Determine the (x, y) coordinate at the center of the cell enclosing the given text.  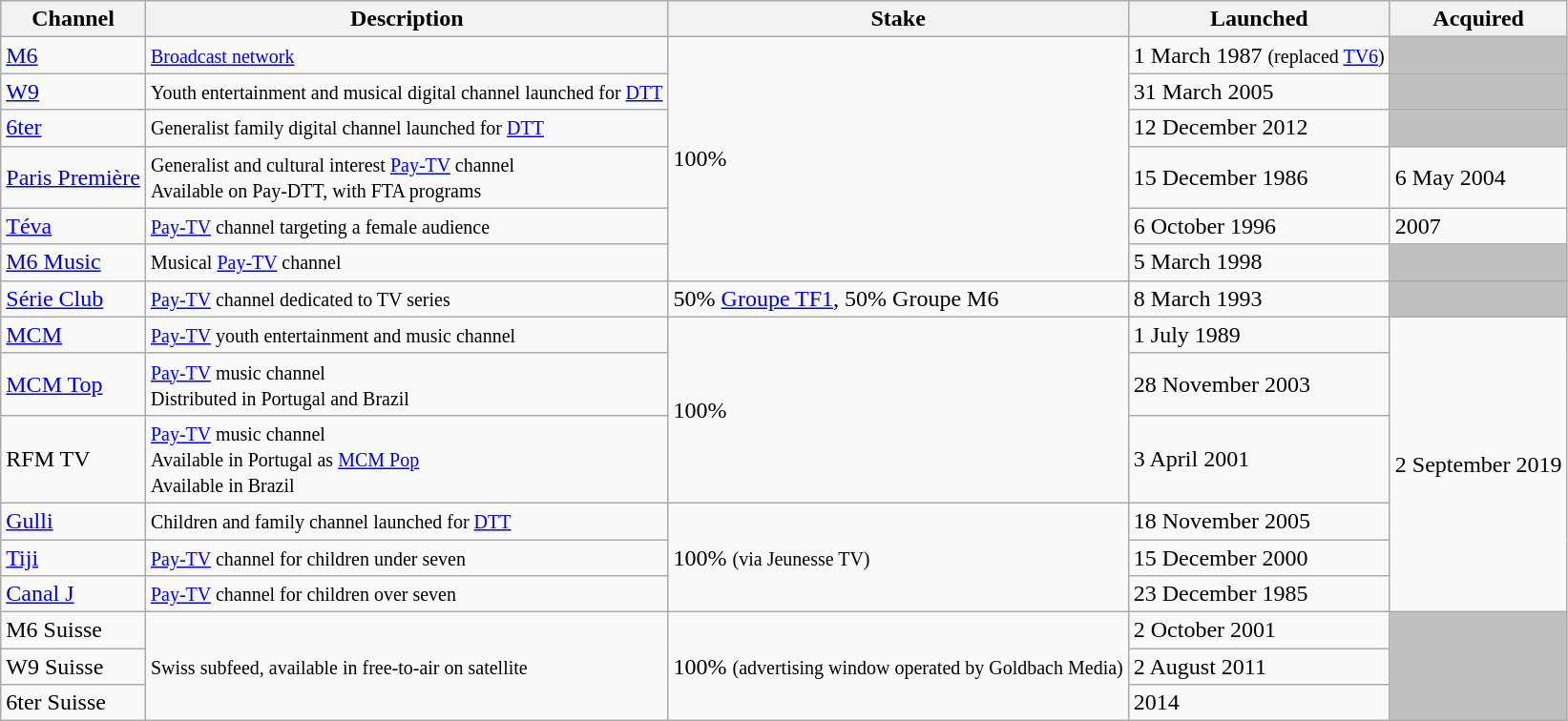
5 March 1998 (1259, 262)
M6 Suisse (73, 630)
W9 (73, 92)
100% (via Jeunesse TV) (898, 557)
M6 Music (73, 262)
Acquired (1478, 19)
RFM TV (73, 459)
18 November 2005 (1259, 521)
Canal J (73, 594)
W9 Suisse (73, 667)
50% Groupe TF1, 50% Groupe M6 (898, 299)
2 August 2011 (1259, 667)
Generalist family digital channel launched for DTT (407, 128)
Pay-TV channel targeting a female audience (407, 226)
M6 (73, 55)
Youth entertainment and musical digital channel launched for DTT (407, 92)
Tiji (73, 558)
6ter Suisse (73, 703)
2 October 2001 (1259, 630)
MCM Top (73, 383)
23 December 1985 (1259, 594)
Série Club (73, 299)
Children and family channel launched for DTT (407, 521)
MCM (73, 335)
2007 (1478, 226)
Téva (73, 226)
31 March 2005 (1259, 92)
Pay-TV music channelAvailable in Portugal as MCM PopAvailable in Brazil (407, 459)
Paris Première (73, 177)
Pay-TV youth entertainment and music channel (407, 335)
Pay-TV channel dedicated to TV series (407, 299)
Stake (898, 19)
15 December 2000 (1259, 558)
Description (407, 19)
12 December 2012 (1259, 128)
6 May 2004 (1478, 177)
Pay-TV music channelDistributed in Portugal and Brazil (407, 383)
6 October 1996 (1259, 226)
Gulli (73, 521)
2 September 2019 (1478, 463)
28 November 2003 (1259, 383)
8 March 1993 (1259, 299)
15 December 1986 (1259, 177)
Generalist and cultural interest Pay-TV channelAvailable on Pay-DTT, with FTA programs (407, 177)
1 July 1989 (1259, 335)
Swiss subfeed, available in free-to-air on satellite (407, 667)
Broadcast network (407, 55)
2014 (1259, 703)
1 March 1987 (replaced TV6) (1259, 55)
Channel (73, 19)
Musical Pay-TV channel (407, 262)
Launched (1259, 19)
Pay-TV channel for children under seven (407, 558)
3 April 2001 (1259, 459)
100% (advertising window operated by Goldbach Media) (898, 667)
Pay-TV channel for children over seven (407, 594)
6ter (73, 128)
